Find where the given text appears and provide that cell's center as [x, y] coordinate. 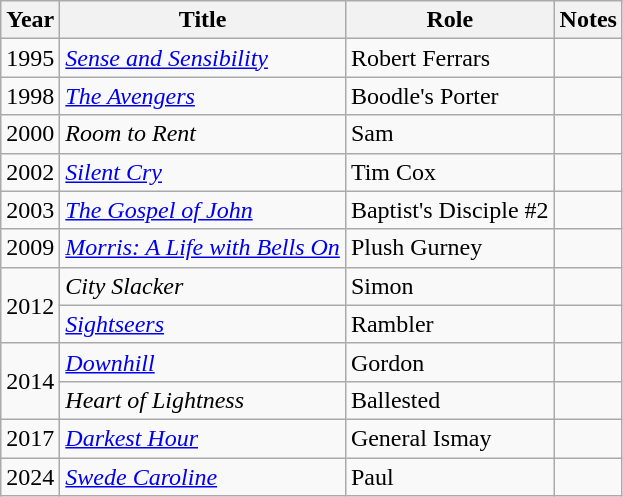
Heart of Lightness [203, 400]
Sam [450, 134]
Year [30, 20]
Title [203, 20]
Role [450, 20]
Notes [588, 20]
City Slacker [203, 286]
Downhill [203, 362]
Room to Rent [203, 134]
Plush Gurney [450, 248]
Swede Caroline [203, 477]
Gordon [450, 362]
Simon [450, 286]
Robert Ferrars [450, 58]
Paul [450, 477]
2000 [30, 134]
2017 [30, 438]
2009 [30, 248]
The Avengers [203, 96]
2014 [30, 381]
2024 [30, 477]
Sightseers [203, 324]
Rambler [450, 324]
Ballested [450, 400]
Baptist's Disciple #2 [450, 210]
Darkest Hour [203, 438]
General Ismay [450, 438]
The Gospel of John [203, 210]
Tim Cox [450, 172]
Boodle's Porter [450, 96]
2002 [30, 172]
Sense and Sensibility [203, 58]
Silent Cry [203, 172]
1998 [30, 96]
2012 [30, 305]
Morris: A Life with Bells On [203, 248]
1995 [30, 58]
2003 [30, 210]
